Extract the [X, Y] coordinate from the center of the cell holding the provided text.  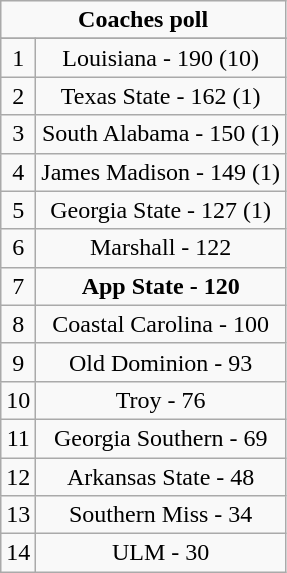
7 [18, 286]
3 [18, 134]
Southern Miss - 34 [161, 515]
Coaches poll [144, 20]
1 [18, 58]
ULM - 30 [161, 553]
Georgia State - 127 (1) [161, 210]
Arkansas State - 48 [161, 477]
5 [18, 210]
Louisiana - 190 (10) [161, 58]
App State - 120 [161, 286]
14 [18, 553]
South Alabama - 150 (1) [161, 134]
11 [18, 438]
Marshall - 122 [161, 248]
12 [18, 477]
Old Dominion - 93 [161, 362]
6 [18, 248]
James Madison - 149 (1) [161, 172]
9 [18, 362]
10 [18, 400]
Coastal Carolina - 100 [161, 324]
13 [18, 515]
Georgia Southern - 69 [161, 438]
Troy - 76 [161, 400]
4 [18, 172]
8 [18, 324]
2 [18, 96]
Texas State - 162 (1) [161, 96]
